Capture the cell that displays the provided text and extract its (X, Y) central coordinate. 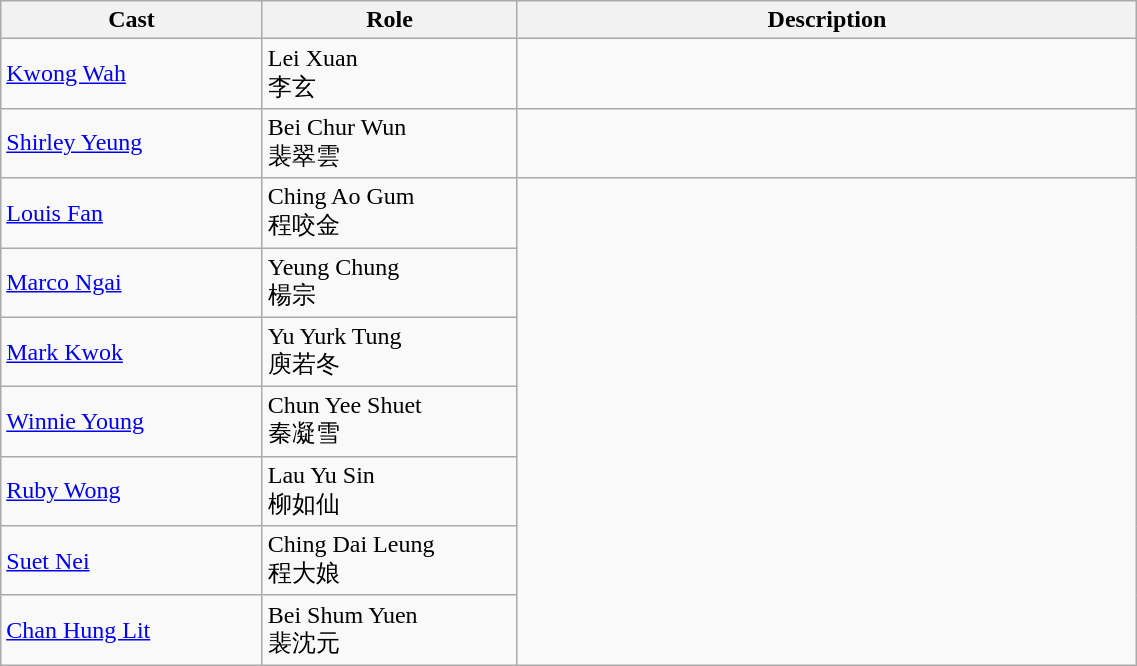
Ruby Wong (132, 491)
Ching Dai Leung 程大娘 (390, 561)
Kwong Wah (132, 74)
Yeung Chung 楊宗 (390, 283)
Role (390, 20)
Winnie Young (132, 422)
Mark Kwok (132, 352)
Chun Yee Shuet 秦凝雪 (390, 422)
Marco Ngai (132, 283)
Shirley Yeung (132, 143)
Yu Yurk Tung 庾若冬 (390, 352)
Description (827, 20)
Bei Chur Wun 裴翠雲 (390, 143)
Lei Xuan 李玄 (390, 74)
Cast (132, 20)
Lau Yu Sin 柳如仙 (390, 491)
Chan Hung Lit (132, 630)
Suet Nei (132, 561)
Bei Shum Yuen 裴沈元 (390, 630)
Ching Ao Gum 程咬金 (390, 213)
Louis Fan (132, 213)
